Return the (X, Y) coordinate for the center point of the cell that contains the specified text.  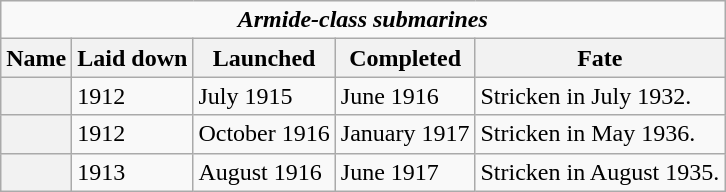
1913 (132, 172)
Fate (600, 58)
July 1915 (264, 96)
June 1916 (405, 96)
October 1916 (264, 134)
Laid down (132, 58)
Launched (264, 58)
August 1916 (264, 172)
January 1917 (405, 134)
Armide-class submarines (363, 20)
Stricken in July 1932. (600, 96)
Completed (405, 58)
June 1917 (405, 172)
Stricken in May 1936. (600, 134)
Name (36, 58)
Stricken in August 1935. (600, 172)
